Detect which cell encompasses the target text, then output its (X, Y) center coordinate. 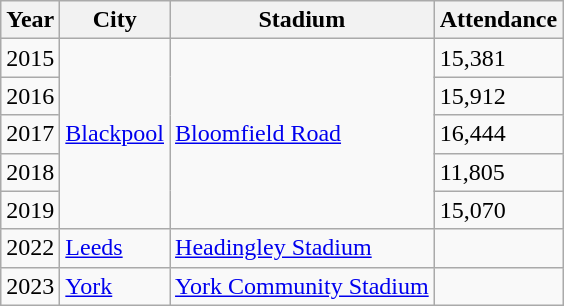
15,381 (498, 58)
Year (30, 20)
2016 (30, 96)
City (115, 20)
Stadium (302, 20)
Leeds (115, 248)
11,805 (498, 172)
16,444 (498, 134)
Blackpool (115, 134)
15,070 (498, 210)
2022 (30, 248)
2019 (30, 210)
2023 (30, 286)
Headingley Stadium (302, 248)
York Community Stadium (302, 286)
Bloomfield Road (302, 134)
2017 (30, 134)
2018 (30, 172)
York (115, 286)
Attendance (498, 20)
2015 (30, 58)
15,912 (498, 96)
